Locate the cell with the specified text and output its [x, y] center coordinate. 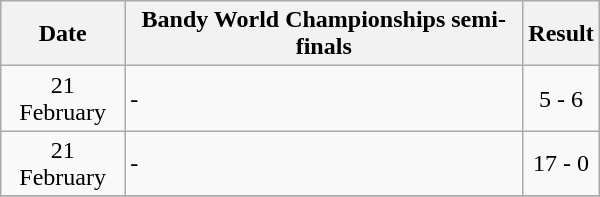
Bandy World Championships semi-finals [324, 34]
Date [63, 34]
17 - 0 [561, 164]
Result [561, 34]
5 - 6 [561, 98]
